Locate the cell with the specified text and output its (X, Y) center coordinate. 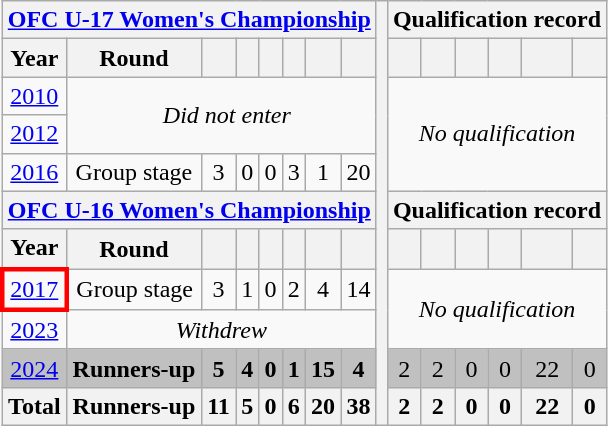
2012 (34, 134)
15 (322, 368)
2016 (34, 172)
Withdrew (221, 330)
2024 (34, 368)
2017 (34, 290)
Total (34, 406)
11 (218, 406)
2010 (34, 96)
6 (294, 406)
2023 (34, 330)
Did not enter (226, 115)
38 (359, 406)
OFC U-17 Women's Championship (189, 20)
OFC U-16 Women's Championship (189, 210)
14 (359, 290)
